Find where the given text appears and provide that cell's center as [X, Y] coordinate. 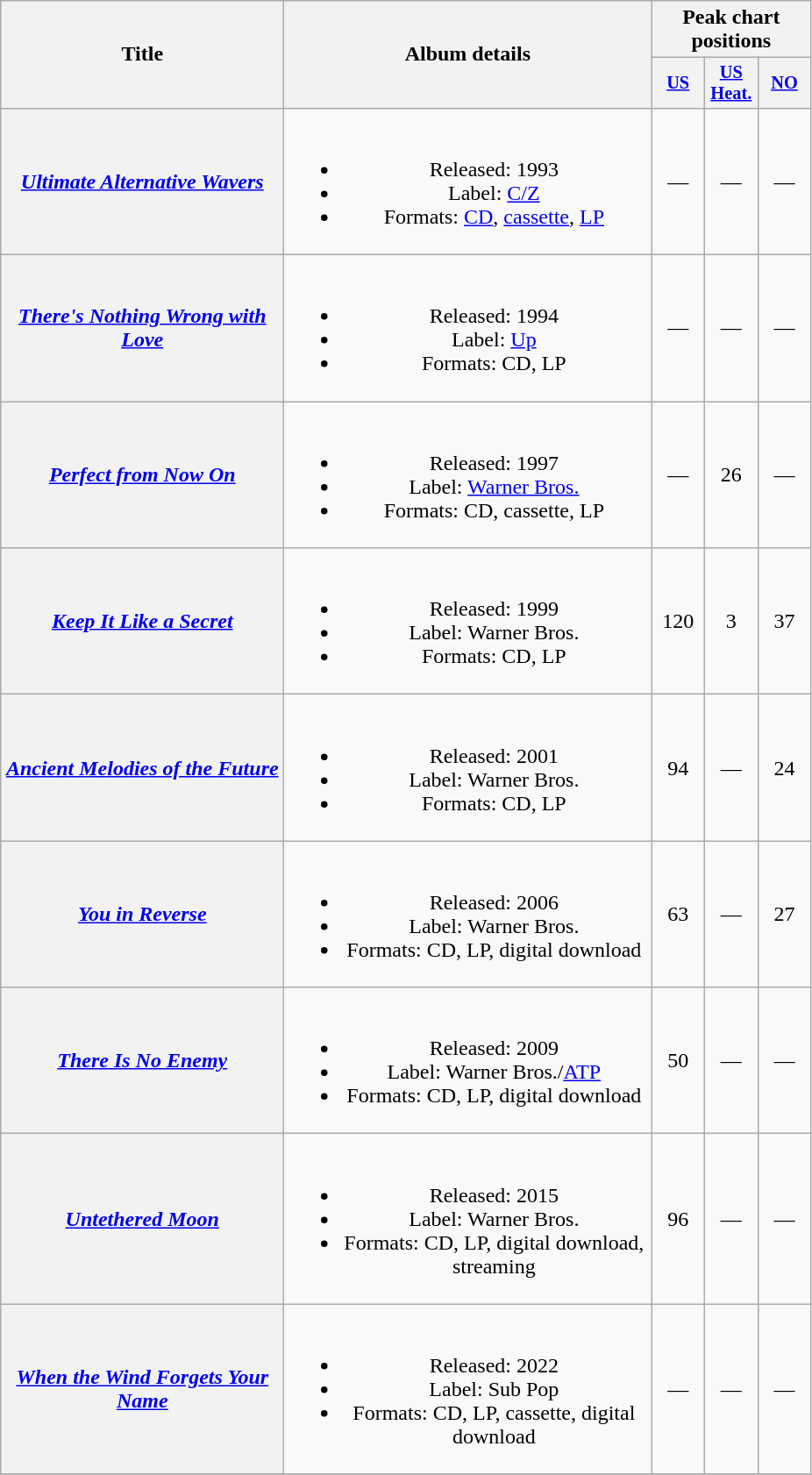
US Heat. [731, 83]
3 [731, 621]
Released: 2015Label: Warner Bros.Formats: CD, LP, digital download, streaming [468, 1219]
Ultimate Alternative Wavers [142, 181]
Peak chart positions [731, 30]
Keep It Like a Secret [142, 621]
26 [731, 475]
Title [142, 54]
96 [679, 1219]
120 [679, 621]
Released: 2022Label: Sub PopFormats: CD, LP, cassette, digital download [468, 1389]
There Is No Enemy [142, 1061]
Released: 2001Label: Warner Bros.Formats: CD, LP [468, 768]
Released: 2009Label: Warner Bros./ATPFormats: CD, LP, digital download [468, 1061]
Album details [468, 54]
63 [679, 914]
27 [784, 914]
24 [784, 768]
When the Wind Forgets Your Name [142, 1389]
Released: 1993Label: C/ZFormats: CD, cassette, LP [468, 181]
You in Reverse [142, 914]
Released: 1994Label: UpFormats: CD, LP [468, 328]
Perfect from Now On [142, 475]
Released: 1997Label: Warner Bros.Formats: CD, cassette, LP [468, 475]
Released: 1999Label: Warner Bros.Formats: CD, LP [468, 621]
US [679, 83]
There's Nothing Wrong with Love [142, 328]
37 [784, 621]
94 [679, 768]
NO [784, 83]
Released: 2006Label: Warner Bros.Formats: CD, LP, digital download [468, 914]
Untethered Moon [142, 1219]
50 [679, 1061]
Ancient Melodies of the Future [142, 768]
